Return the [X, Y] coordinate for the center point of the cell that contains the specified text.  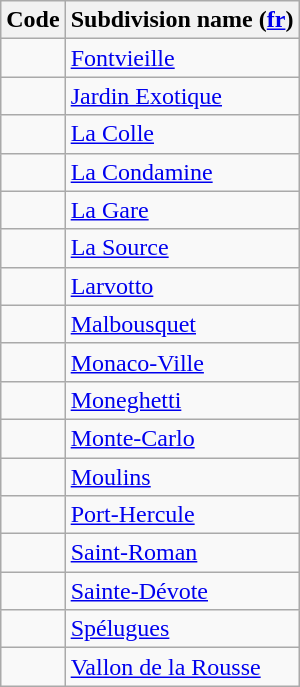
Larvotto [182, 286]
La Condamine [182, 172]
Code [33, 20]
Port-Hercule [182, 515]
Moneghetti [182, 400]
Fontvieille [182, 58]
Sainte-Dévote [182, 591]
Jardin Exotique [182, 96]
La Colle [182, 134]
Spélugues [182, 629]
Monaco-Ville [182, 362]
Malbousquet [182, 324]
La Gare [182, 210]
Moulins [182, 477]
Monte-Carlo [182, 438]
Subdivision name (fr) [182, 20]
Saint-Roman [182, 553]
Vallon de la Rousse [182, 667]
La Source [182, 248]
